Search for the cell housing the specified text and yield its [x, y] center coordinate. 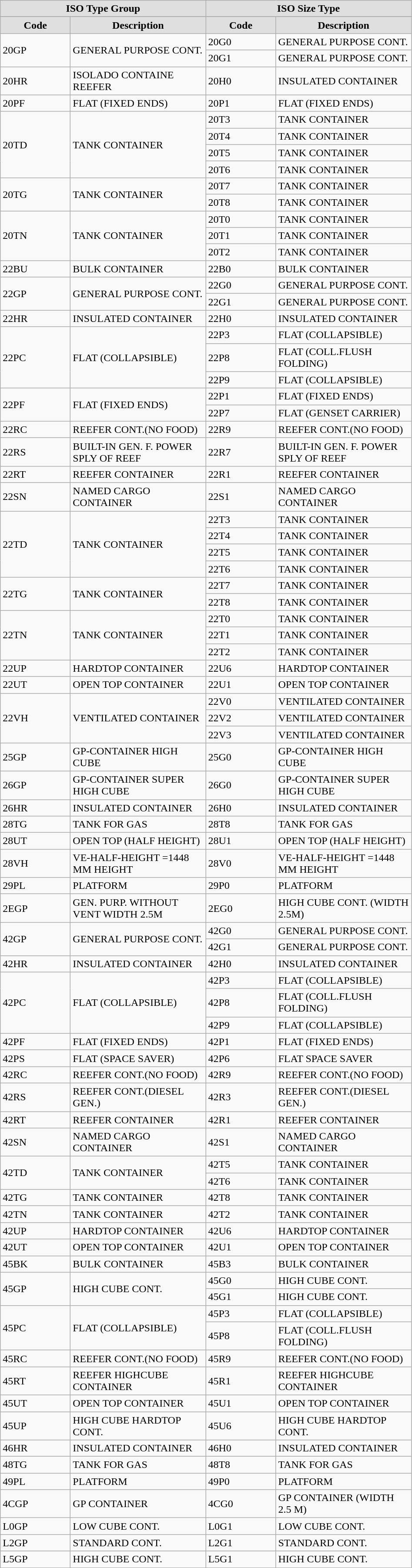
45R9 [241, 1358]
42R3 [241, 1097]
42RT [36, 1119]
22S1 [241, 497]
22G0 [241, 285]
42PC [36, 1002]
20TN [36, 235]
48TG [36, 1465]
22RT [36, 474]
L2G1 [241, 1543]
22GP [36, 294]
22R1 [241, 474]
42T5 [241, 1165]
49P0 [241, 1481]
20T6 [241, 169]
22P8 [241, 358]
42T2 [241, 1214]
20TD [36, 144]
48T8 [241, 1465]
22T8 [241, 602]
22P7 [241, 413]
20T3 [241, 120]
20H0 [241, 81]
22VH [36, 718]
26HR [36, 808]
22HR [36, 318]
L5GP [36, 1559]
22T0 [241, 619]
45G1 [241, 1297]
ISOLADO CONTAINE REEFER [138, 81]
22UT [36, 685]
42T8 [241, 1198]
22B0 [241, 269]
42PS [36, 1058]
22U1 [241, 685]
42RS [36, 1097]
28U1 [241, 841]
ISO Type Group [103, 9]
HIGH CUBE CONT. (WIDTH 2.5M) [344, 908]
22BU [36, 269]
L0G1 [241, 1526]
28UT [36, 841]
20T2 [241, 252]
26G0 [241, 785]
42P3 [241, 980]
42TD [36, 1173]
42UP [36, 1231]
42T6 [241, 1181]
45G0 [241, 1280]
20T0 [241, 219]
42RC [36, 1075]
20P1 [241, 103]
45P8 [241, 1336]
42H0 [241, 964]
45U6 [241, 1425]
42P9 [241, 1025]
25G0 [241, 757]
28TG [36, 824]
22PF [36, 405]
20G1 [241, 58]
42R1 [241, 1119]
22UP [36, 668]
29PL [36, 886]
20T8 [241, 202]
2EG0 [241, 908]
20GP [36, 50]
20T4 [241, 136]
45UT [36, 1403]
42HR [36, 964]
45PC [36, 1328]
22TG [36, 594]
26H0 [241, 808]
20G0 [241, 42]
22P1 [241, 396]
FLAT (SPACE SAVER) [138, 1058]
46HR [36, 1448]
28T8 [241, 824]
45RT [36, 1381]
22H0 [241, 318]
22R9 [241, 429]
25GP [36, 757]
FLAT SPACE SAVER [344, 1058]
42U6 [241, 1231]
42P1 [241, 1042]
45BK [36, 1264]
22V0 [241, 701]
22U6 [241, 668]
20T5 [241, 153]
29P0 [241, 886]
45U1 [241, 1403]
42GP [36, 939]
L2GP [36, 1543]
22TN [36, 635]
22SN [36, 497]
42G0 [241, 931]
42TG [36, 1198]
42R9 [241, 1075]
22G1 [241, 302]
20TG [36, 194]
22T7 [241, 586]
42P8 [241, 1002]
20PF [36, 103]
GEN. PURP. WITHOUT VENT WIDTH 2.5M [138, 908]
22RC [36, 429]
L5G1 [241, 1559]
GP CONTAINER [138, 1504]
22T1 [241, 635]
49PL [36, 1481]
22T2 [241, 652]
20T7 [241, 186]
FLAT (GENSET CARRIER) [344, 413]
46H0 [241, 1448]
26GP [36, 785]
45GP [36, 1289]
GP CONTAINER (WIDTH 2.5 M) [344, 1504]
22T3 [241, 519]
42S1 [241, 1142]
42UT [36, 1247]
28VH [36, 863]
ISO Size Type [308, 9]
4CG0 [241, 1504]
4CGP [36, 1504]
45P3 [241, 1313]
22T6 [241, 569]
42G1 [241, 947]
45RC [36, 1358]
22T5 [241, 553]
20T1 [241, 236]
42TN [36, 1214]
22V2 [241, 718]
42U1 [241, 1247]
L0GP [36, 1526]
45B3 [241, 1264]
22T4 [241, 536]
42P6 [241, 1058]
42PF [36, 1042]
45R1 [241, 1381]
20HR [36, 81]
22RS [36, 452]
22TD [36, 544]
22R7 [241, 452]
22P3 [241, 335]
45UP [36, 1425]
22P9 [241, 380]
2EGP [36, 908]
22PC [36, 358]
28V0 [241, 863]
42SN [36, 1142]
22V3 [241, 734]
